Find where the given text appears and provide that cell's center as (X, Y) coordinate. 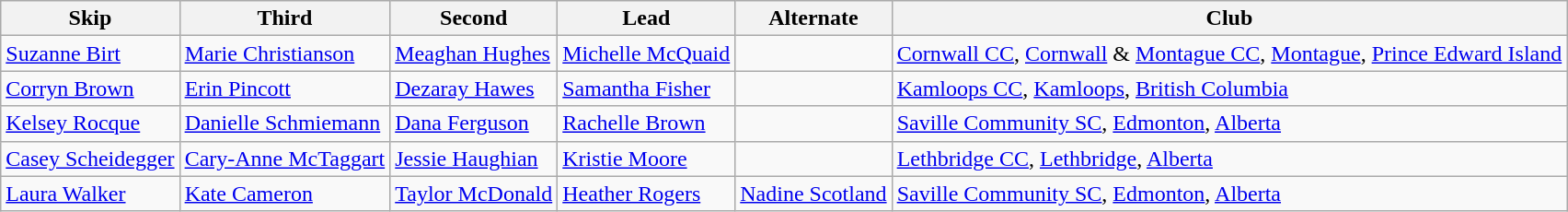
Second (474, 18)
Third (285, 18)
Rachelle Brown (646, 124)
Dana Ferguson (474, 124)
Dezaray Hawes (474, 88)
Kristie Moore (646, 159)
Corryn Brown (90, 88)
Kamloops CC, Kamloops, British Columbia (1229, 88)
Danielle Schmiemann (285, 124)
Cary-Anne McTaggart (285, 159)
Meaghan Hughes (474, 53)
Suzanne Birt (90, 53)
Erin Pincott (285, 88)
Cornwall CC, Cornwall & Montague CC, Montague, Prince Edward Island (1229, 53)
Marie Christianson (285, 53)
Michelle McQuaid (646, 53)
Nadine Scotland (813, 194)
Lethbridge CC, Lethbridge, Alberta (1229, 159)
Alternate (813, 18)
Casey Scheidegger (90, 159)
Club (1229, 18)
Lead (646, 18)
Kate Cameron (285, 194)
Jessie Haughian (474, 159)
Skip (90, 18)
Heather Rogers (646, 194)
Laura Walker (90, 194)
Kelsey Rocque (90, 124)
Taylor McDonald (474, 194)
Samantha Fisher (646, 88)
